Output the (x, y) coordinate of the center of the cell containing the given text.  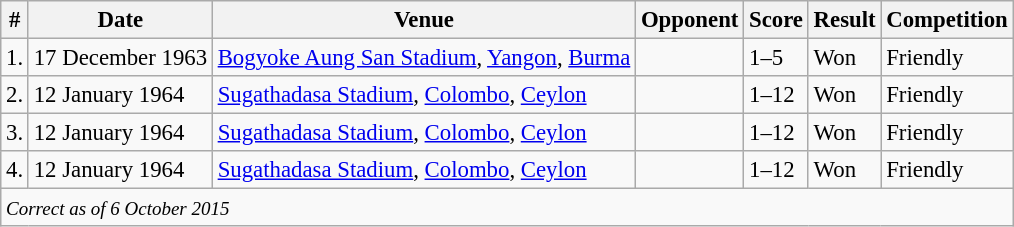
# (15, 20)
Date (120, 20)
4. (15, 170)
Score (776, 20)
3. (15, 133)
Correct as of 6 October 2015 (507, 208)
Opponent (690, 20)
1–5 (776, 58)
Competition (947, 20)
1. (15, 58)
17 December 1963 (120, 58)
Venue (424, 20)
Bogyoke Aung San Stadium, Yangon, Burma (424, 58)
2. (15, 95)
Result (844, 20)
